Locate the cell with the specified text and output its [x, y] center coordinate. 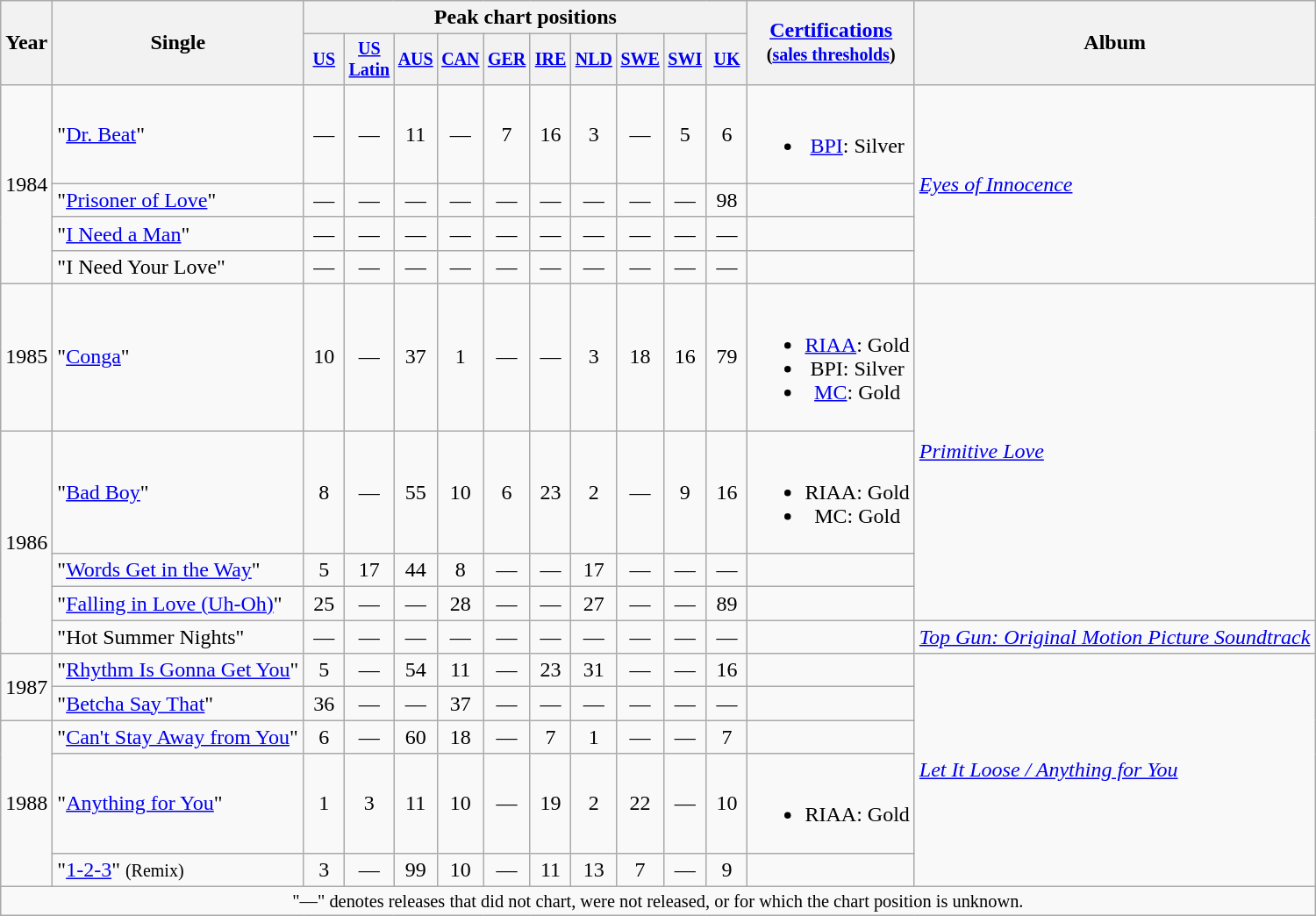
28 [460, 604]
Let It Loose / Anything for You [1114, 770]
RIAA: GoldBPI: SilverMC: Gold [831, 358]
27 [594, 604]
Peak chart positions [526, 18]
"I Need a Man" [178, 233]
"Rhythm Is Gonna Get You" [178, 670]
SWE [640, 60]
USLatin [369, 60]
"Anything for You" [178, 804]
"Bad Boy" [178, 492]
Primitive Love [1114, 453]
RIAA: GoldMC: Gold [831, 492]
99 [416, 869]
98 [726, 200]
1984 [26, 184]
79 [726, 358]
UK [726, 60]
US [325, 60]
1988 [26, 804]
19 [551, 804]
Certifications(sales thresholds) [831, 43]
Year [26, 43]
55 [416, 492]
AUS [416, 60]
IRE [551, 60]
1985 [26, 358]
"Hot Summer Nights" [178, 637]
89 [726, 604]
36 [325, 704]
"Can't Stay Away from You" [178, 737]
BPI: Silver [831, 133]
"Betcha Say That" [178, 704]
13 [594, 869]
NLD [594, 60]
Eyes of Innocence [1114, 184]
"Falling in Love (Uh-Oh)" [178, 604]
Album [1114, 43]
44 [416, 570]
22 [640, 804]
RIAA: Gold [831, 804]
CAN [460, 60]
"Dr. Beat" [178, 133]
Single [178, 43]
60 [416, 737]
1987 [26, 687]
31 [594, 670]
GER [507, 60]
"Conga" [178, 358]
SWI [685, 60]
1986 [26, 542]
"I Need Your Love" [178, 267]
54 [416, 670]
"Prisoner of Love" [178, 200]
"1-2-3" (Remix) [178, 869]
Top Gun: Original Motion Picture Soundtrack [1114, 637]
"—" denotes releases that did not chart, were not released, or for which the chart position is unknown. [658, 901]
"Words Get in the Way" [178, 570]
25 [325, 604]
